Return the (x, y) coordinate for the center point of the cell that contains the specified text.  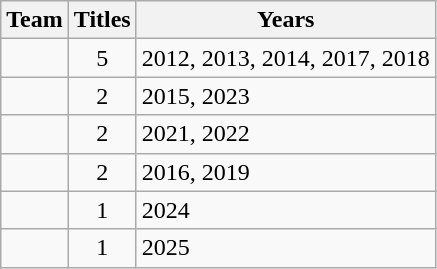
2025 (286, 248)
5 (102, 58)
Team (35, 20)
2024 (286, 210)
2015, 2023 (286, 96)
2021, 2022 (286, 134)
2012, 2013, 2014, 2017, 2018 (286, 58)
Years (286, 20)
2016, 2019 (286, 172)
Titles (102, 20)
